Locate the cell with the specified text and output its (x, y) center coordinate. 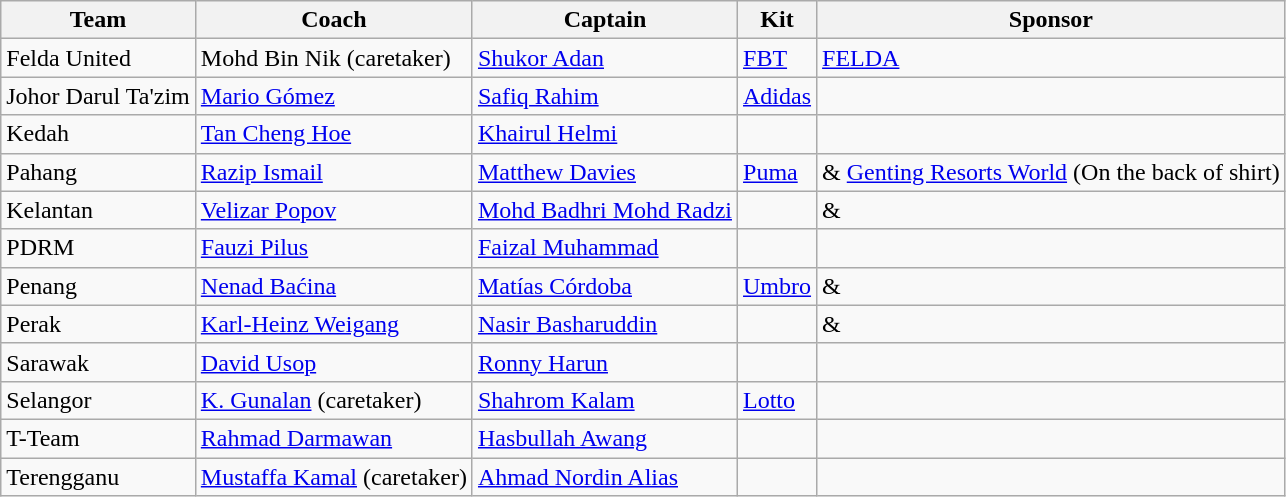
Nenad Baćina (334, 286)
Mohd Badhri Mohd Radzi (604, 210)
Razip Ismail (334, 172)
Sarawak (98, 362)
Lotto (778, 400)
Perak (98, 324)
PDRM (98, 248)
Ahmad Nordin Alias (604, 477)
Safiq Rahim (604, 96)
Fauzi Pilus (334, 248)
Khairul Helmi (604, 134)
Karl-Heinz Weigang (334, 324)
Velizar Popov (334, 210)
Sponsor (1052, 20)
Captain (604, 20)
K. Gunalan (caretaker) (334, 400)
Adidas (778, 96)
Terengganu (98, 477)
Kit (778, 20)
Felda United (98, 58)
Kedah (98, 134)
Mustaffa Kamal (caretaker) (334, 477)
FBT (778, 58)
Johor Darul Ta'zim (98, 96)
Pahang (98, 172)
Mario Gómez (334, 96)
Kelantan (98, 210)
& Genting Resorts World (On the back of shirt) (1052, 172)
Shahrom Kalam (604, 400)
Selangor (98, 400)
Ronny Harun (604, 362)
Tan Cheng Hoe (334, 134)
David Usop (334, 362)
Team (98, 20)
Faizal Muhammad (604, 248)
Coach (334, 20)
Hasbullah Awang (604, 438)
Shukor Adan (604, 58)
Matthew Davies (604, 172)
Nasir Basharuddin (604, 324)
T-Team (98, 438)
Rahmad Darmawan (334, 438)
Penang (98, 286)
Matías Córdoba (604, 286)
Umbro (778, 286)
Puma (778, 172)
Mohd Bin Nik (caretaker) (334, 58)
FELDA (1052, 58)
